For the text-containing cell, return its midpoint in [x, y] coordinate format. 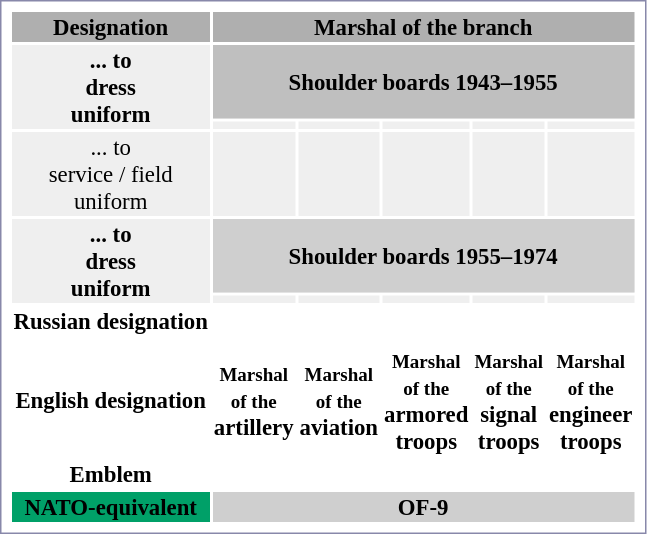
Marshalof theartillery [254, 400]
... todress uniform [110, 261]
OF-9 [423, 507]
... todressuniform [110, 87]
Marshalof theaviation [338, 400]
Emblem [110, 474]
Shoulder boards 1955–1974 [423, 256]
Designation [110, 27]
Marshalof theengineertroops [590, 400]
Russian designation [110, 321]
Marshalof thesignaltroops [509, 400]
Shoulder boards 1943–1955 [423, 82]
... toservice / fielduniform [110, 174]
Marshal of the branch [423, 27]
NATO-equivalent [110, 507]
English designation [110, 400]
Marshalof thearmoredtroops [426, 400]
